Capture the cell that displays the provided text and extract its [X, Y] central coordinate. 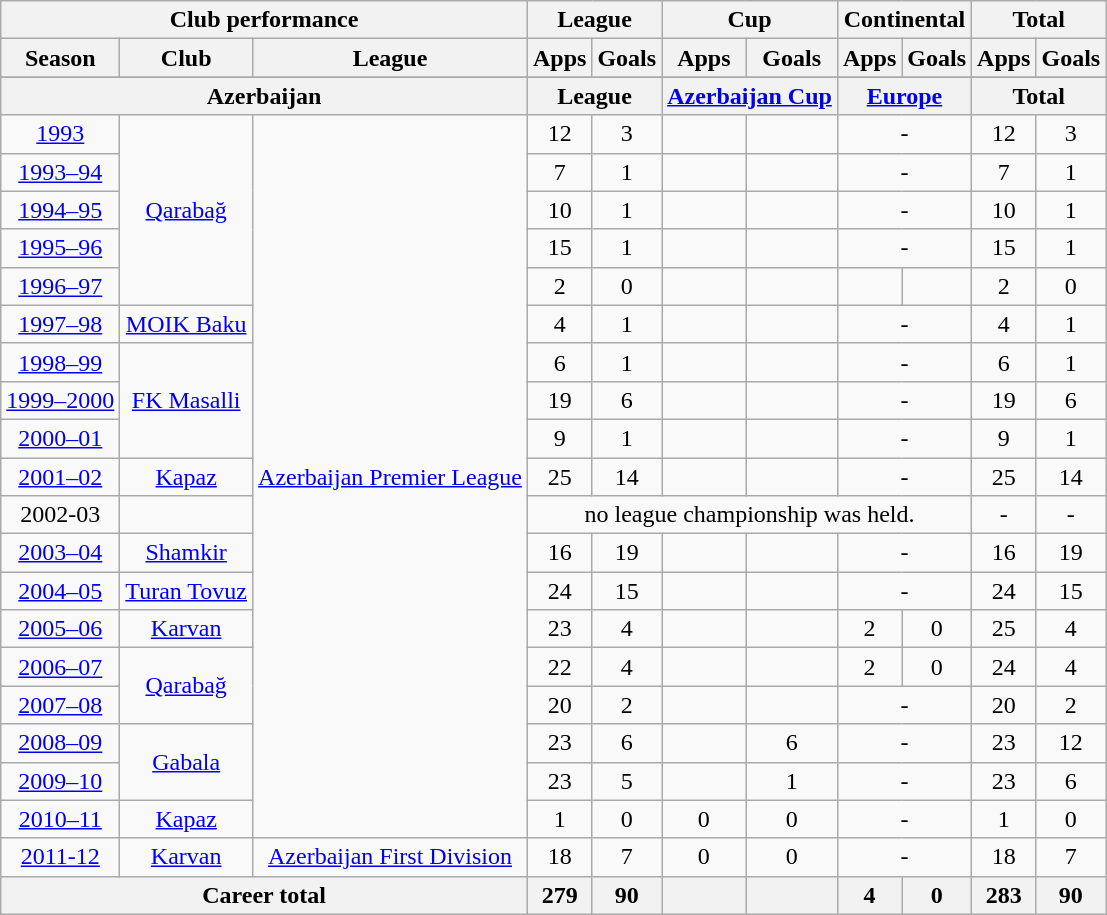
Azerbaijan First Division [390, 857]
Azerbaijan Premier League [390, 476]
Azerbaijan [264, 96]
Career total [264, 895]
2001–02 [60, 477]
1993 [60, 134]
Club [186, 58]
2008–09 [60, 743]
2002-03 [60, 515]
no league championship was held. [749, 515]
Shamkir [186, 553]
Cup [750, 20]
2006–07 [60, 667]
5 [627, 781]
Season [60, 58]
279 [559, 895]
Europe [904, 96]
1996–97 [60, 286]
Gabala [186, 762]
Azerbaijan Cup [750, 96]
Continental [904, 20]
2009–10 [60, 781]
2000–01 [60, 438]
MOIK Baku [186, 324]
1995–96 [60, 248]
1993–94 [60, 172]
1997–98 [60, 324]
1994–95 [60, 210]
2007–08 [60, 705]
FK Masalli [186, 400]
2010–11 [60, 819]
Club performance [264, 20]
2011-12 [60, 857]
2004–05 [60, 591]
22 [559, 667]
Turan Tovuz [186, 591]
2005–06 [60, 629]
2003–04 [60, 553]
283 [1004, 895]
1999–2000 [60, 400]
1998–99 [60, 362]
